Identify which cell holds the provided text, then report its [x, y] central coordinate. 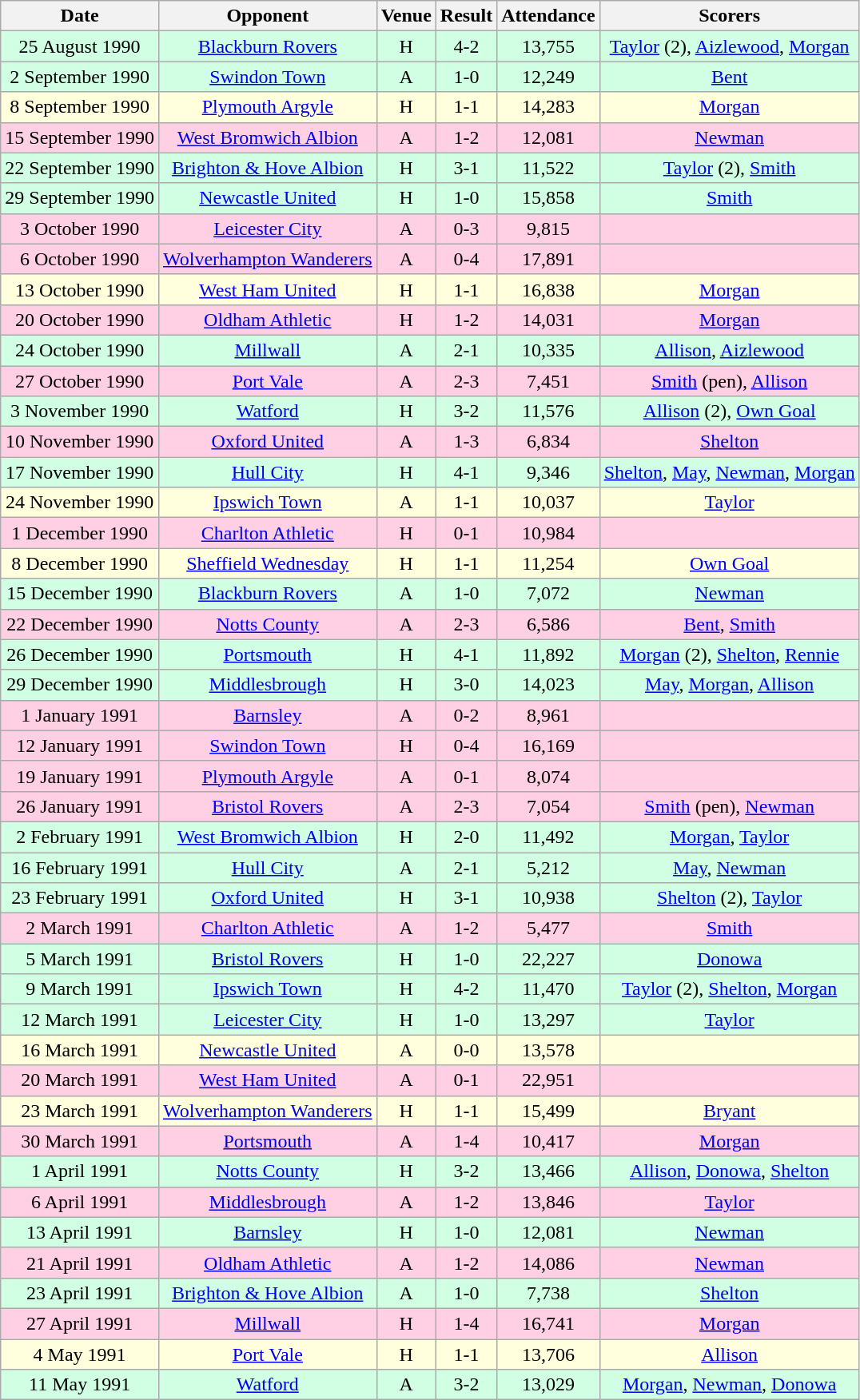
20 March 1991 [80, 1080]
2-0 [466, 837]
Shelton (2), Taylor [729, 898]
2 September 1990 [80, 77]
Morgan (2), Shelton, Rennie [729, 654]
2 March 1991 [80, 929]
15 September 1990 [80, 137]
15,499 [548, 1111]
6 October 1990 [80, 259]
23 February 1991 [80, 898]
14,031 [548, 320]
7,054 [548, 806]
27 October 1990 [80, 381]
1 December 1990 [80, 533]
13,297 [548, 1020]
Attendance [548, 16]
Venue [406, 16]
23 April 1991 [80, 1293]
16 March 1991 [80, 1050]
Smith (pen), Allison [729, 381]
Taylor (2), Shelton, Morgan [729, 989]
14,283 [548, 107]
3 November 1990 [80, 412]
11,254 [548, 563]
May, Newman [729, 867]
15 December 1990 [80, 594]
1-3 [466, 442]
5,477 [548, 929]
21 April 1991 [80, 1263]
1 January 1991 [80, 715]
29 September 1990 [80, 198]
7,072 [548, 594]
0-0 [466, 1050]
22 September 1990 [80, 168]
12 January 1991 [80, 746]
Morgan, Taylor [729, 837]
13 October 1990 [80, 289]
Scorers [729, 16]
Own Goal [729, 563]
22,951 [548, 1080]
2 February 1991 [80, 837]
12,249 [548, 77]
8 December 1990 [80, 563]
23 March 1991 [80, 1111]
Allison (2), Own Goal [729, 412]
8,961 [548, 715]
15,858 [548, 198]
6,586 [548, 624]
6,834 [548, 442]
10,335 [548, 350]
Result [466, 16]
25 August 1990 [80, 46]
16,741 [548, 1323]
9 March 1991 [80, 989]
Morgan, Newman, Donowa [729, 1385]
26 January 1991 [80, 806]
13,466 [548, 1171]
0-2 [466, 715]
20 October 1990 [80, 320]
13 April 1991 [80, 1232]
13,846 [548, 1202]
5,212 [548, 867]
11,892 [548, 654]
Bent [729, 77]
4 May 1991 [80, 1354]
11,576 [548, 412]
24 October 1990 [80, 350]
22 December 1990 [80, 624]
0-3 [466, 229]
Bent, Smith [729, 624]
10,938 [548, 898]
9,346 [548, 472]
8 September 1990 [80, 107]
3-0 [466, 685]
Allison, Aizlewood [729, 350]
8,074 [548, 776]
16,169 [548, 746]
17,891 [548, 259]
6 April 1991 [80, 1202]
Bryant [729, 1111]
7,451 [548, 381]
16 February 1991 [80, 867]
Taylor (2), Smith [729, 168]
11 May 1991 [80, 1385]
17 November 1990 [80, 472]
Date [80, 16]
16,838 [548, 289]
May, Morgan, Allison [729, 685]
13,029 [548, 1385]
Smith (pen), Newman [729, 806]
3 October 1990 [80, 229]
10 November 1990 [80, 442]
27 April 1991 [80, 1323]
19 January 1991 [80, 776]
9,815 [548, 229]
24 November 1990 [80, 503]
14,086 [548, 1263]
Allison, Donowa, Shelton [729, 1171]
Donowa [729, 959]
10,037 [548, 503]
10,417 [548, 1141]
13,755 [548, 46]
30 March 1991 [80, 1141]
11,492 [548, 837]
Sheffield Wednesday [267, 563]
14,023 [548, 685]
12 March 1991 [80, 1020]
1 April 1991 [80, 1171]
11,470 [548, 989]
10,984 [548, 533]
Allison [729, 1354]
5 March 1991 [80, 959]
13,706 [548, 1354]
Shelton, May, Newman, Morgan [729, 472]
26 December 1990 [80, 654]
7,738 [548, 1293]
Taylor (2), Aizlewood, Morgan [729, 46]
13,578 [548, 1050]
22,227 [548, 959]
11,522 [548, 168]
29 December 1990 [80, 685]
Opponent [267, 16]
